For the text-containing cell, return its midpoint in [X, Y] coordinate format. 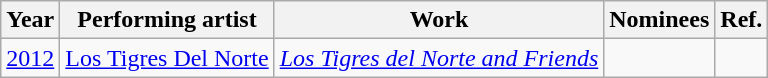
Year [30, 20]
2012 [30, 58]
Work [439, 20]
Los Tigres del Norte and Friends [439, 58]
Ref. [742, 20]
Performing artist [167, 20]
Los Tigres Del Norte [167, 58]
Nominees [660, 20]
